Return [X, Y] of the center of cell containing provided text 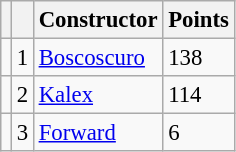
114 [198, 95]
Forward [98, 133]
1 [22, 58]
3 [22, 133]
2 [22, 95]
Constructor [98, 20]
Boscoscuro [98, 58]
Kalex [98, 95]
138 [198, 58]
6 [198, 133]
Points [198, 20]
